Pinpoint the cell where the given text exists, returning its (X, Y) midpoint coordinate. 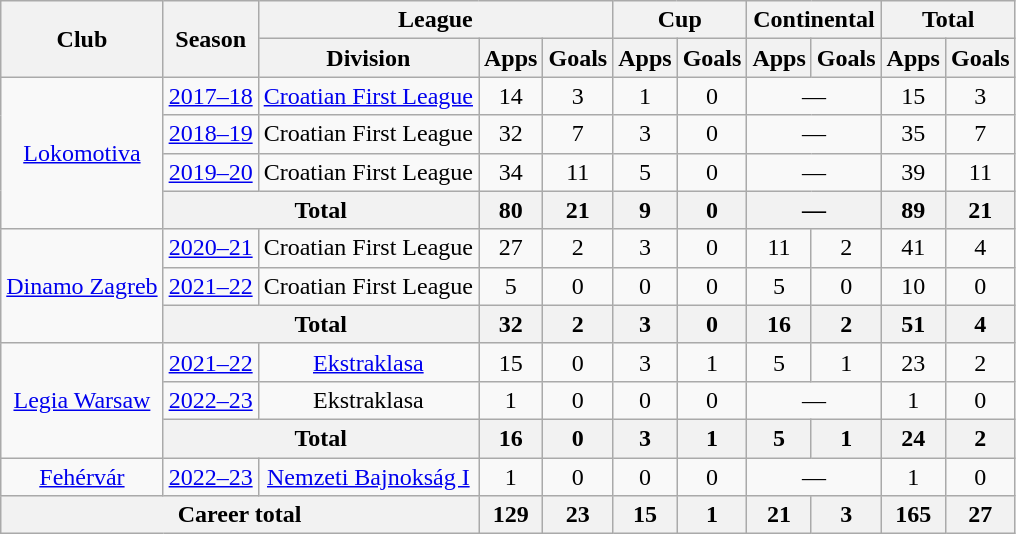
9 (645, 210)
Nemzeti Bajnokság I (368, 477)
Season (210, 39)
Career total (240, 515)
Fehérvár (82, 477)
2017–18 (210, 96)
Division (368, 58)
80 (510, 210)
Legia Warsaw (82, 400)
51 (913, 324)
2018–19 (210, 134)
Lokomotiva (82, 153)
34 (510, 172)
Dinamo Zagreb (82, 286)
League (436, 20)
2019–20 (210, 172)
10 (913, 286)
35 (913, 134)
14 (510, 96)
129 (510, 515)
41 (913, 248)
Club (82, 39)
165 (913, 515)
24 (913, 438)
39 (913, 172)
2020–21 (210, 248)
89 (913, 210)
Continental (814, 20)
Cup (680, 20)
